Pinpoint the cell where the given text exists, returning its (X, Y) midpoint coordinate. 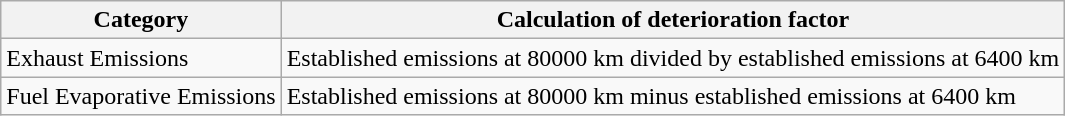
Calculation of deterioration factor (673, 20)
Established emissions at 80000 km divided by established emissions at 6400 km (673, 58)
Exhaust Emissions (141, 58)
Established emissions at 80000 km minus established emissions at 6400 km (673, 96)
Category (141, 20)
Fuel Evaporative Emissions (141, 96)
